Extract the (x, y) coordinate from the center of the cell holding the provided text.  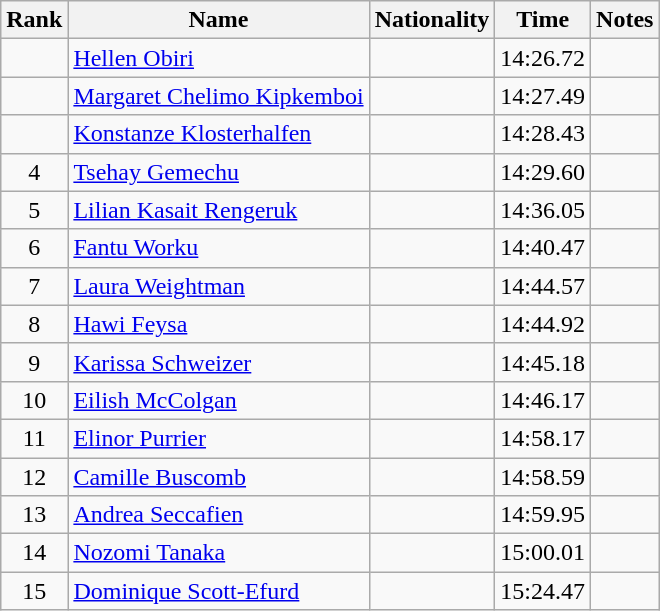
7 (34, 286)
Time (543, 20)
14:28.43 (543, 134)
14:29.60 (543, 172)
12 (34, 477)
14:27.49 (543, 96)
Laura Weightman (218, 286)
Dominique Scott-Efurd (218, 591)
14:44.92 (543, 324)
Eilish McColgan (218, 400)
14 (34, 553)
9 (34, 362)
Lilian Kasait Rengeruk (218, 210)
Nationality (432, 20)
14:26.72 (543, 58)
14:46.17 (543, 400)
15 (34, 591)
11 (34, 438)
Name (218, 20)
8 (34, 324)
6 (34, 248)
14:59.95 (543, 515)
10 (34, 400)
Nozomi Tanaka (218, 553)
Camille Buscomb (218, 477)
Andrea Seccafien (218, 515)
Tsehay Gemechu (218, 172)
15:00.01 (543, 553)
5 (34, 210)
4 (34, 172)
Margaret Chelimo Kipkemboi (218, 96)
13 (34, 515)
14:40.47 (543, 248)
14:58.59 (543, 477)
Notes (625, 20)
Elinor Purrier (218, 438)
15:24.47 (543, 591)
Konstanze Klosterhalfen (218, 134)
Hawi Feysa (218, 324)
Fantu Worku (218, 248)
14:58.17 (543, 438)
14:45.18 (543, 362)
Karissa Schweizer (218, 362)
Rank (34, 20)
14:44.57 (543, 286)
Hellen Obiri (218, 58)
14:36.05 (543, 210)
